Detect which cell encompasses the target text, then output its (X, Y) center coordinate. 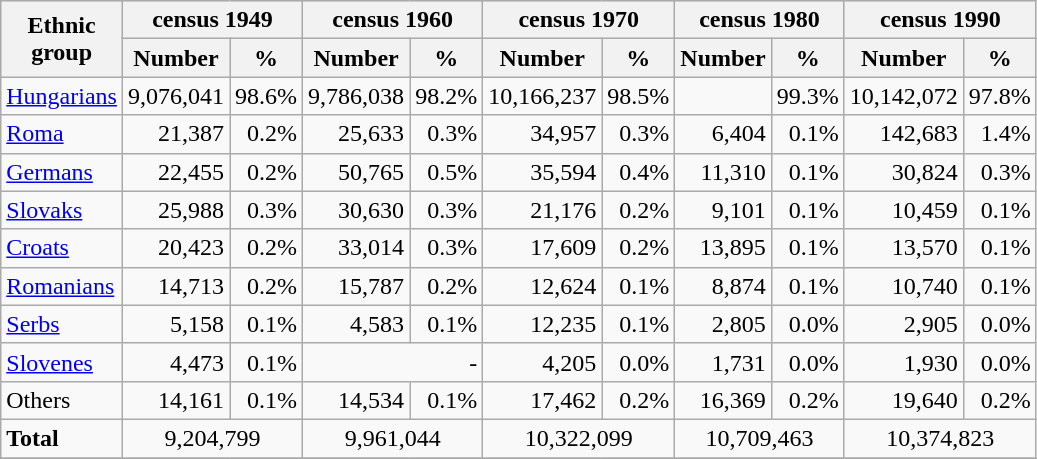
Serbs (62, 324)
10,166,237 (542, 96)
30,824 (904, 172)
14,161 (176, 400)
21,387 (176, 134)
census 1960 (393, 20)
97.8% (1000, 96)
2,905 (904, 324)
1.4% (1000, 134)
19,640 (904, 400)
4,473 (176, 362)
11,310 (723, 172)
10,740 (904, 286)
Others (62, 400)
census 1970 (579, 20)
5,158 (176, 324)
1,930 (904, 362)
13,570 (904, 248)
16,369 (723, 400)
99.3% (808, 96)
Slovaks (62, 210)
25,633 (356, 134)
14,713 (176, 286)
35,594 (542, 172)
- (393, 362)
21,176 (542, 210)
30,630 (356, 210)
17,609 (542, 248)
Total (62, 438)
census 1949 (212, 20)
Croats (62, 248)
25,988 (176, 210)
98.5% (638, 96)
142,683 (904, 134)
33,014 (356, 248)
10,459 (904, 210)
Romanians (62, 286)
census 1990 (940, 20)
0.5% (446, 172)
6,404 (723, 134)
13,895 (723, 248)
9,076,041 (176, 96)
12,235 (542, 324)
4,583 (356, 324)
9,204,799 (212, 438)
9,786,038 (356, 96)
12,624 (542, 286)
Germans (62, 172)
census 1980 (760, 20)
22,455 (176, 172)
98.6% (266, 96)
Slovenes (62, 362)
10,142,072 (904, 96)
4,205 (542, 362)
50,765 (356, 172)
10,374,823 (940, 438)
Ethnicgroup (62, 39)
15,787 (356, 286)
14,534 (356, 400)
9,101 (723, 210)
10,709,463 (760, 438)
Roma (62, 134)
98.2% (446, 96)
34,957 (542, 134)
9,961,044 (393, 438)
8,874 (723, 286)
1,731 (723, 362)
17,462 (542, 400)
20,423 (176, 248)
Hungarians (62, 96)
0.4% (638, 172)
2,805 (723, 324)
10,322,099 (579, 438)
